Provide the (X, Y) coordinate of the cell's center where the given text is located.  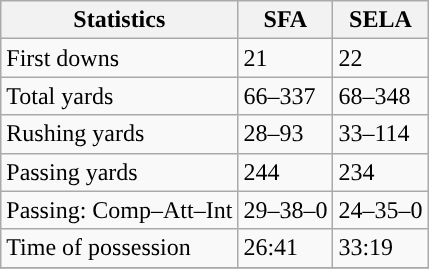
33–114 (380, 134)
Passing: Comp–Att–Int (120, 210)
First downs (120, 58)
Statistics (120, 20)
Passing yards (120, 172)
29–38–0 (286, 210)
33:19 (380, 248)
24–35–0 (380, 210)
21 (286, 58)
26:41 (286, 248)
Time of possession (120, 248)
22 (380, 58)
SFA (286, 20)
SELA (380, 20)
234 (380, 172)
68–348 (380, 96)
Total yards (120, 96)
244 (286, 172)
Rushing yards (120, 134)
28–93 (286, 134)
66–337 (286, 96)
